Return [x, y] of the center of cell containing provided text 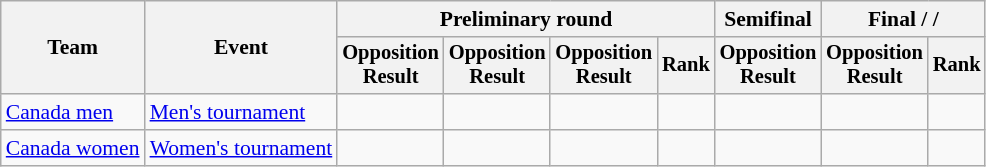
Event [242, 48]
Canada men [73, 112]
Women's tournament [242, 148]
Men's tournament [242, 112]
Preliminary round [526, 19]
Team [73, 48]
Canada women [73, 148]
Final / / [903, 19]
Semifinal [768, 19]
